Provide the (x, y) coordinate of the cell's center where the given text is located.  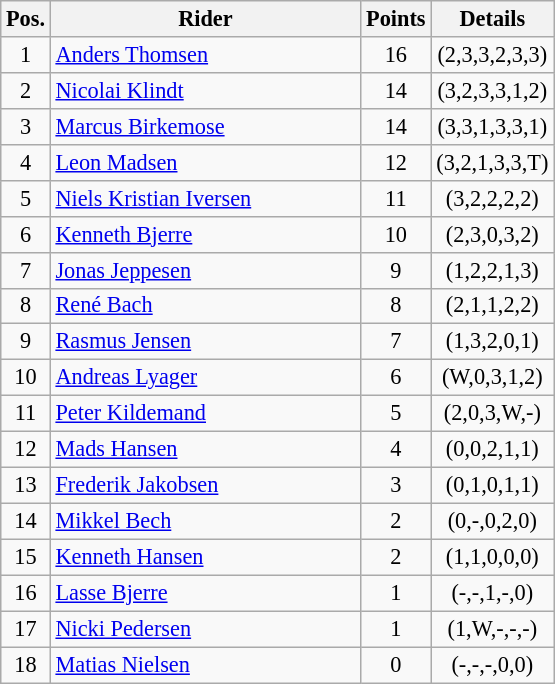
(0,-,0,2,0) (492, 521)
(3,2,2,2,2) (492, 198)
Mads Hansen (205, 450)
(1,2,2,1,3) (492, 270)
Peter Kildemand (205, 414)
(1,1,0,0,0) (492, 557)
(1,W,-,-,-) (492, 629)
(2,1,1,2,2) (492, 306)
(W,0,3,1,2) (492, 378)
(-,-,-,0,0) (492, 665)
Lasse Bjerre (205, 593)
Points (396, 19)
17 (26, 629)
(2,3,3,2,3,3) (492, 55)
Nicolai Klindt (205, 90)
Kenneth Bjerre (205, 234)
Rider (205, 19)
15 (26, 557)
Jonas Jeppesen (205, 270)
Mikkel Bech (205, 521)
(3,3,1,3,3,1) (492, 126)
Leon Madsen (205, 162)
18 (26, 665)
Details (492, 19)
Matias Nielsen (205, 665)
Rasmus Jensen (205, 342)
René Bach (205, 306)
(3,2,3,3,1,2) (492, 90)
Anders Thomsen (205, 55)
(-,-,1,-,0) (492, 593)
Nicki Pedersen (205, 629)
Niels Kristian Iversen (205, 198)
Marcus Birkemose (205, 126)
(0,1,0,1,1) (492, 485)
(2,0,3,W,-) (492, 414)
Frederik Jakobsen (205, 485)
(1,3,2,0,1) (492, 342)
Andreas Lyager (205, 378)
Kenneth Hansen (205, 557)
Pos. (26, 19)
(2,3,0,3,2) (492, 234)
0 (396, 665)
(0,0,2,1,1) (492, 450)
(3,2,1,3,3,T) (492, 162)
13 (26, 485)
